Output the [x, y] coordinate of the center of the cell containing the given text.  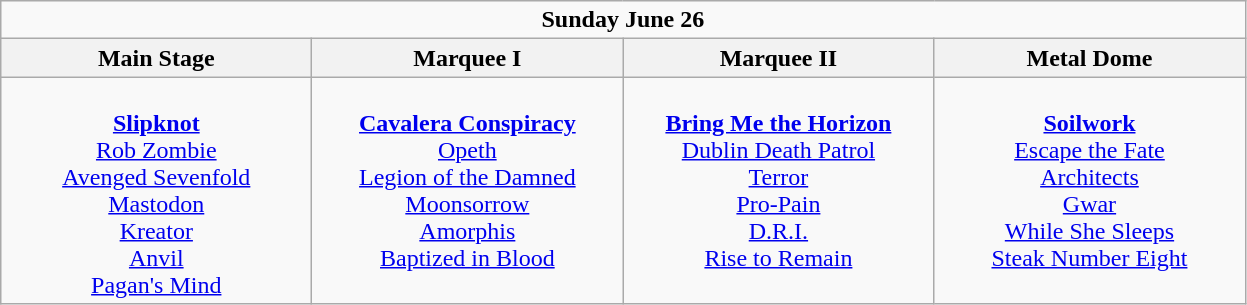
Main Stage [156, 58]
Sunday June 26 [623, 20]
Cavalera Conspiracy Opeth Legion of the Damned Moonsorrow Amorphis Baptized in Blood [468, 190]
Bring Me the Horizon Dublin Death Patrol Terror Pro-Pain D.R.I. Rise to Remain [778, 190]
Metal Dome [1090, 58]
Marquee II [778, 58]
Slipknot Rob Zombie Avenged Sevenfold Mastodon Kreator Anvil Pagan's Mind [156, 190]
Marquee I [468, 58]
Soilwork Escape the Fate Architects Gwar While She Sleeps Steak Number Eight [1090, 190]
